Determine the (X, Y) coordinate at the center of the cell enclosing the given text.  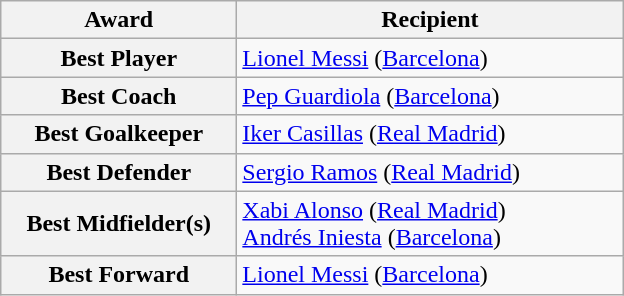
Best Midfielder(s) (119, 224)
Best Player (119, 58)
Sergio Ramos (Real Madrid) (430, 172)
Best Forward (119, 275)
Xabi Alonso (Real Madrid) Andrés Iniesta (Barcelona) (430, 224)
Iker Casillas (Real Madrid) (430, 134)
Best Coach (119, 96)
Best Defender (119, 172)
Recipient (430, 20)
Award (119, 20)
Pep Guardiola (Barcelona) (430, 96)
Best Goalkeeper (119, 134)
